For the text-containing cell, return its midpoint in [x, y] coordinate format. 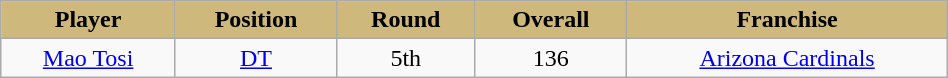
Player [88, 20]
DT [256, 58]
Arizona Cardinals [787, 58]
Overall [551, 20]
5th [406, 58]
Mao Tosi [88, 58]
136 [551, 58]
Round [406, 20]
Position [256, 20]
Franchise [787, 20]
